Return (X, Y) of the center of cell containing provided text 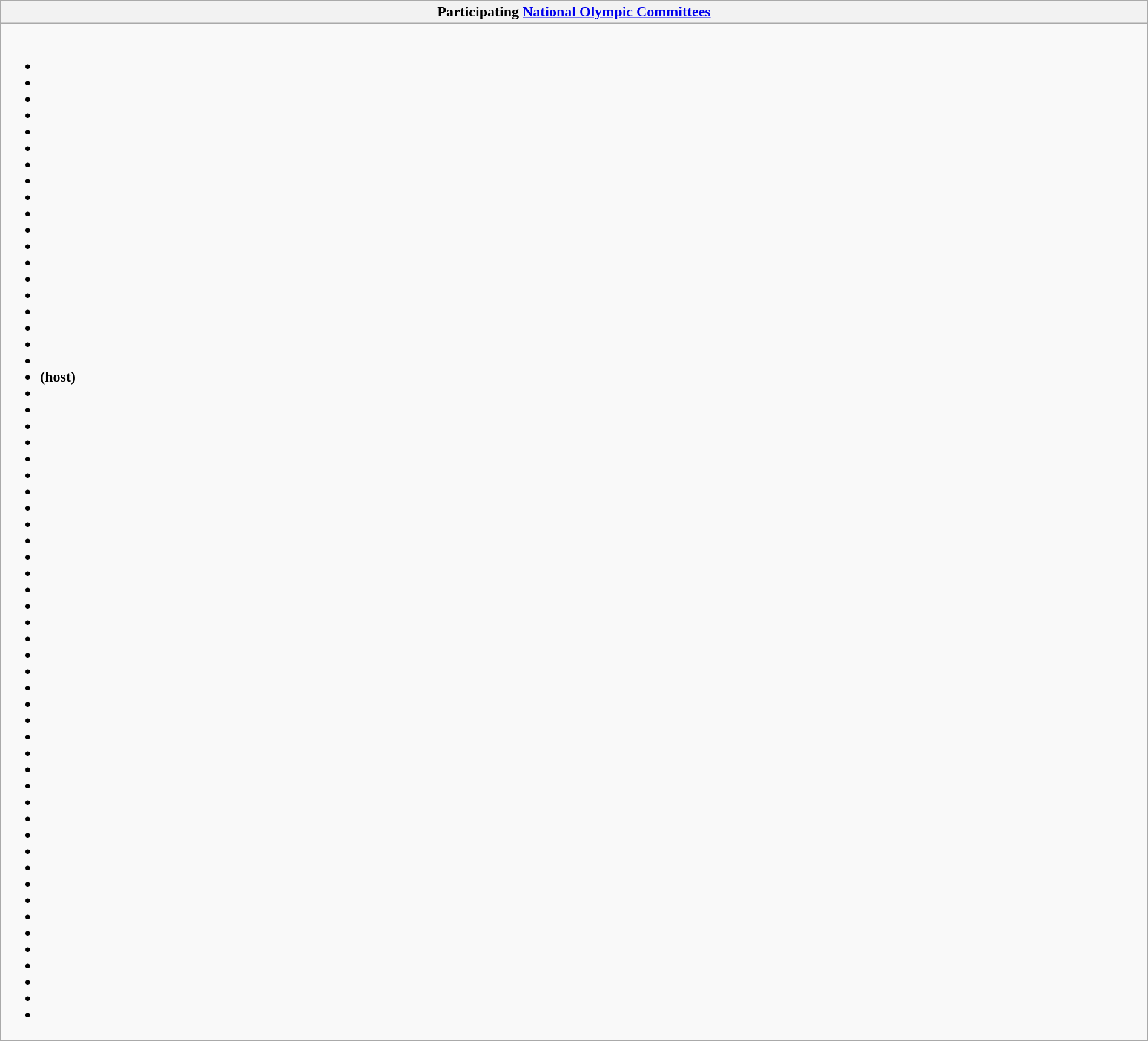
(host) (574, 532)
Participating National Olympic Committees (574, 12)
